Pinpoint the cell where the given text exists, returning its (X, Y) midpoint coordinate. 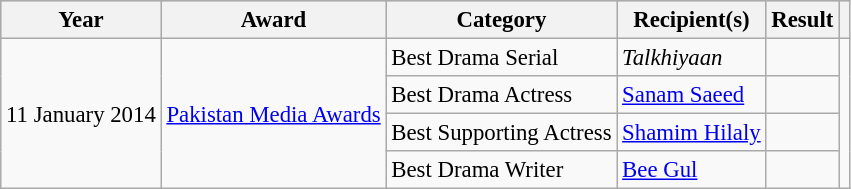
Award (274, 20)
Pakistan Media Awards (274, 114)
Shamim Hilaly (692, 133)
11 January 2014 (81, 114)
Recipient(s) (692, 20)
Year (81, 20)
Best Supporting Actress (502, 133)
Best Drama Writer (502, 170)
Best Drama Serial (502, 58)
Result (802, 20)
Best Drama Actress (502, 95)
Talkhiyaan (692, 58)
Sanam Saeed (692, 95)
Bee Gul (692, 170)
Category (502, 20)
